Identify which cell holds the provided text, then report its (x, y) central coordinate. 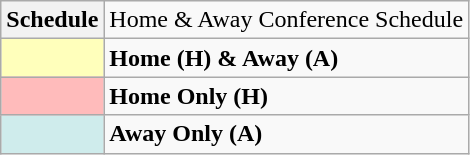
Home (H) & Away (A) (286, 58)
Home Only (H) (286, 96)
Schedule (52, 20)
Away Only (A) (286, 134)
Home & Away Conference Schedule (286, 20)
